Pinpoint the cell where the given text exists, returning its (x, y) midpoint coordinate. 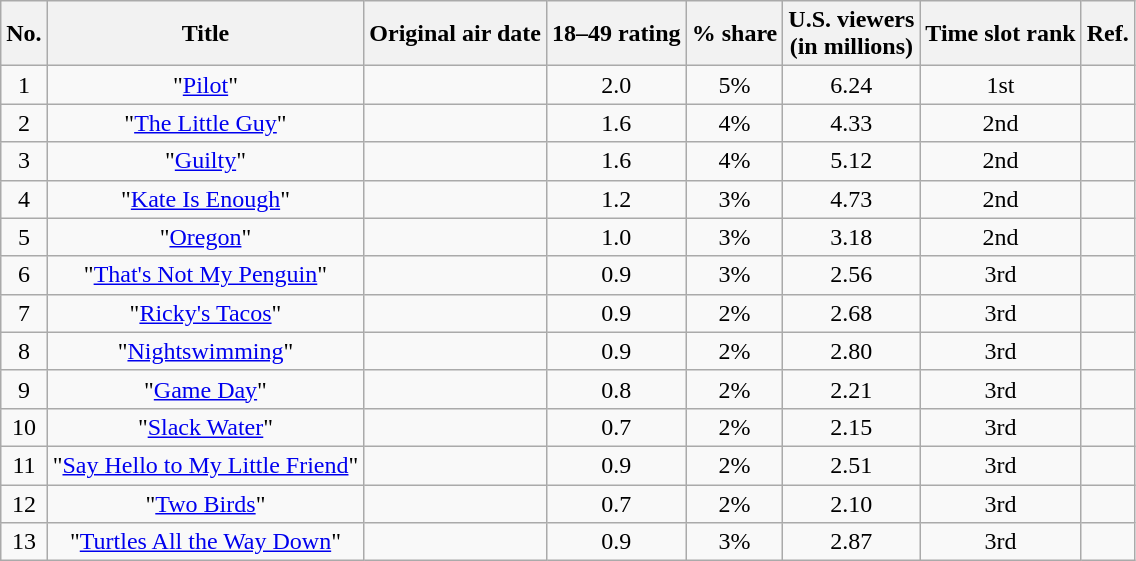
Title (206, 34)
"Ricky's Tacos" (206, 313)
6 (24, 275)
"Oregon" (206, 237)
"Nightswimming" (206, 351)
18–49 rating (616, 34)
2.21 (852, 389)
1.2 (616, 199)
Time slot rank (1000, 34)
7 (24, 313)
"Kate Is Enough" (206, 199)
10 (24, 427)
2 (24, 123)
8 (24, 351)
4 (24, 199)
3.18 (852, 237)
2.15 (852, 427)
2.51 (852, 465)
"Turtles All the Way Down" (206, 542)
1st (1000, 85)
No. (24, 34)
% share (734, 34)
4.33 (852, 123)
"Pilot" (206, 85)
"That's Not My Penguin" (206, 275)
5 (24, 237)
12 (24, 503)
5% (734, 85)
1 (24, 85)
11 (24, 465)
9 (24, 389)
2.68 (852, 313)
"Guilty" (206, 161)
"The Little Guy" (206, 123)
"Two Birds" (206, 503)
5.12 (852, 161)
2.87 (852, 542)
2.56 (852, 275)
2.80 (852, 351)
0.8 (616, 389)
2.10 (852, 503)
"Say Hello to My Little Friend" (206, 465)
"Slack Water" (206, 427)
Ref. (1108, 34)
Original air date (456, 34)
2.0 (616, 85)
3 (24, 161)
13 (24, 542)
U.S. viewers(in millions) (852, 34)
1.0 (616, 237)
4.73 (852, 199)
6.24 (852, 85)
"Game Day" (206, 389)
